Find where the given text appears and provide that cell's center as (X, Y) coordinate. 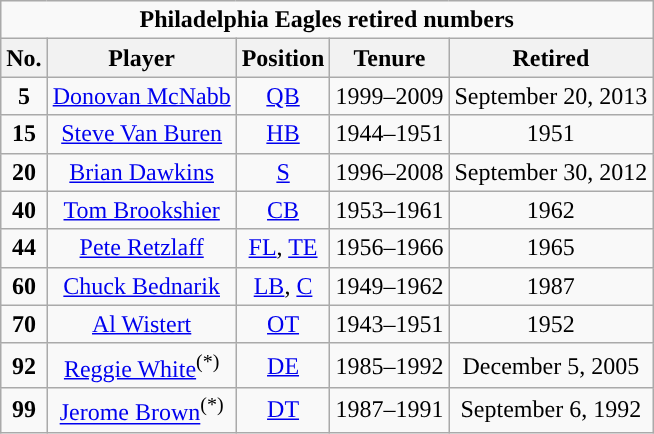
DT (283, 410)
Steve Van Buren (142, 134)
Jerome Brown(*) (142, 410)
70 (24, 324)
HB (283, 134)
Al Wistert (142, 324)
1952 (551, 324)
1996–2008 (390, 172)
15 (24, 134)
FL, TE (283, 248)
92 (24, 366)
1965 (551, 248)
1999–2009 (390, 96)
1987–1991 (390, 410)
1987 (551, 286)
OT (283, 324)
DE (283, 366)
Tom Brookshier (142, 210)
99 (24, 410)
1962 (551, 210)
QB (283, 96)
20 (24, 172)
S (283, 172)
5 (24, 96)
Pete Retzlaff (142, 248)
40 (24, 210)
Chuck Bednarik (142, 286)
LB, C (283, 286)
CB (283, 210)
1944–1951 (390, 134)
Retired (551, 58)
1951 (551, 134)
Position (283, 58)
Tenure (390, 58)
1943–1951 (390, 324)
September 6, 1992 (551, 410)
September 20, 2013 (551, 96)
Player (142, 58)
Philadelphia Eagles retired numbers (327, 20)
December 5, 2005 (551, 366)
1953–1961 (390, 210)
44 (24, 248)
September 30, 2012 (551, 172)
1949–1962 (390, 286)
Donovan McNabb (142, 96)
Reggie White(*) (142, 366)
1985–1992 (390, 366)
60 (24, 286)
1956–1966 (390, 248)
No. (24, 58)
Brian Dawkins (142, 172)
